Identify which cell holds the provided text, then report its (x, y) central coordinate. 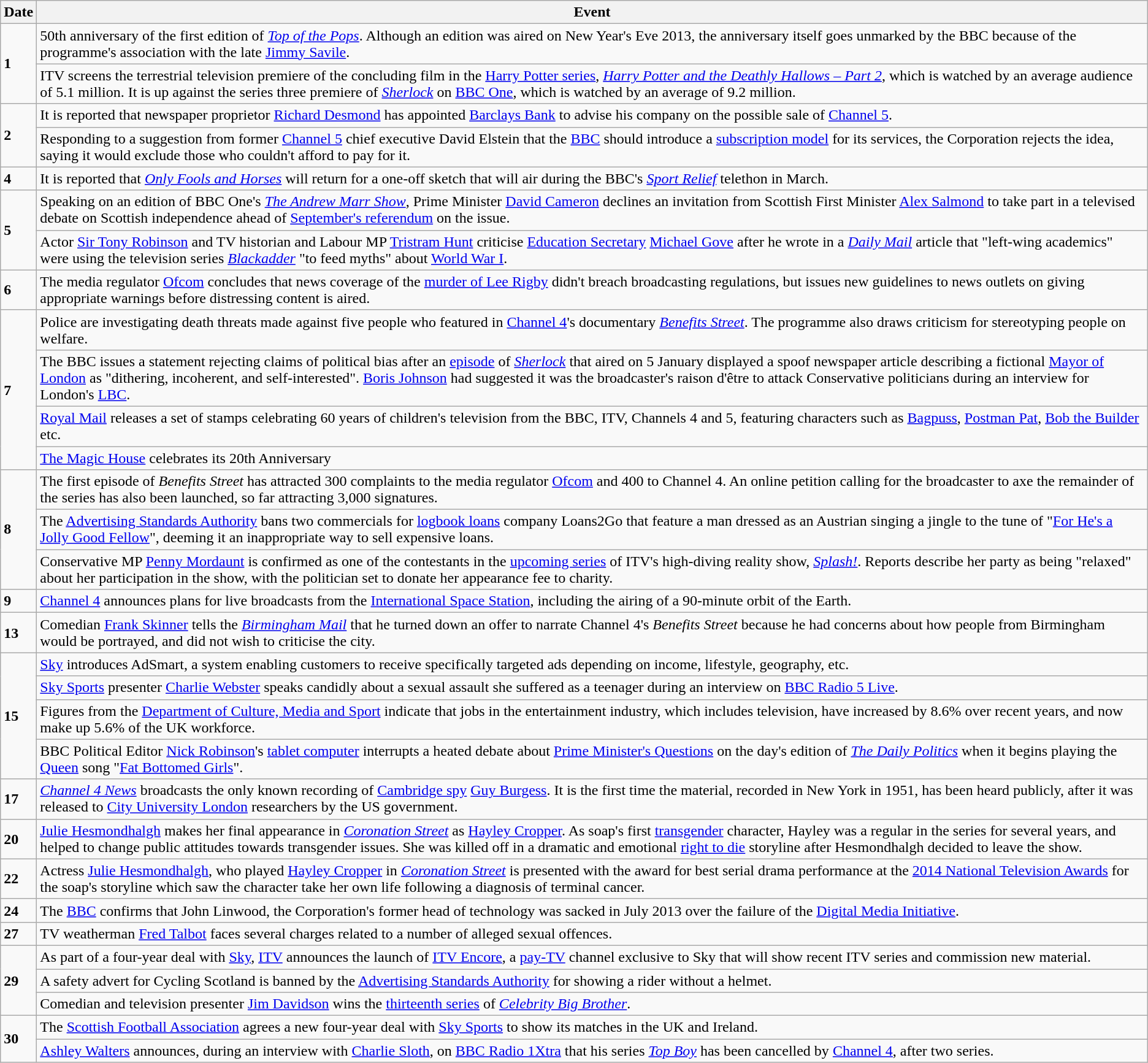
30 (18, 1039)
9 (18, 601)
27 (18, 934)
It is reported that newspaper proprietor Richard Desmond has appointed Barclays Bank to advise his company on the possible sale of Channel 5. (592, 115)
6 (18, 290)
24 (18, 910)
4 (18, 178)
8 (18, 530)
Event (592, 12)
A safety advert for Cycling Scotland is banned by the Advertising Standards Authority for showing a rider without a helmet. (592, 981)
22 (18, 878)
7 (18, 390)
13 (18, 633)
Channel 4 announces plans for live broadcasts from the International Space Station, including the airing of a 90-minute orbit of the Earth. (592, 601)
TV weatherman Fred Talbot faces several charges related to a number of alleged sexual offences. (592, 934)
5 (18, 230)
29 (18, 980)
It is reported that Only Fools and Horses will return for a one-off sketch that will air during the BBC's Sport Relief telethon in March. (592, 178)
Sky introduces AdSmart, a system enabling customers to receive specifically targeted ads depending on income, lifestyle, geography, etc. (592, 664)
2 (18, 135)
Date (18, 12)
Sky Sports presenter Charlie Webster speaks candidly about a sexual assault she suffered as a teenager during an interview on BBC Radio 5 Live. (592, 688)
The Magic House celebrates its 20th Anniversary (592, 458)
17 (18, 799)
20 (18, 839)
1 (18, 64)
Comedian and television presenter Jim Davidson wins the thirteenth series of Celebrity Big Brother. (592, 1004)
The Scottish Football Association agrees a new four-year deal with Sky Sports to show its matches in the UK and Ireland. (592, 1027)
15 (18, 716)
